Locate the cell with the specified text and output its (x, y) center coordinate. 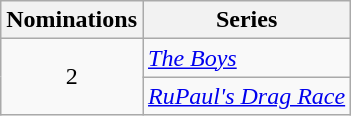
Series (246, 20)
The Boys (246, 58)
RuPaul's Drag Race (246, 96)
Nominations (72, 20)
2 (72, 77)
